Scan for the cell matching the given text and deliver its (X, Y) coordinate at center. 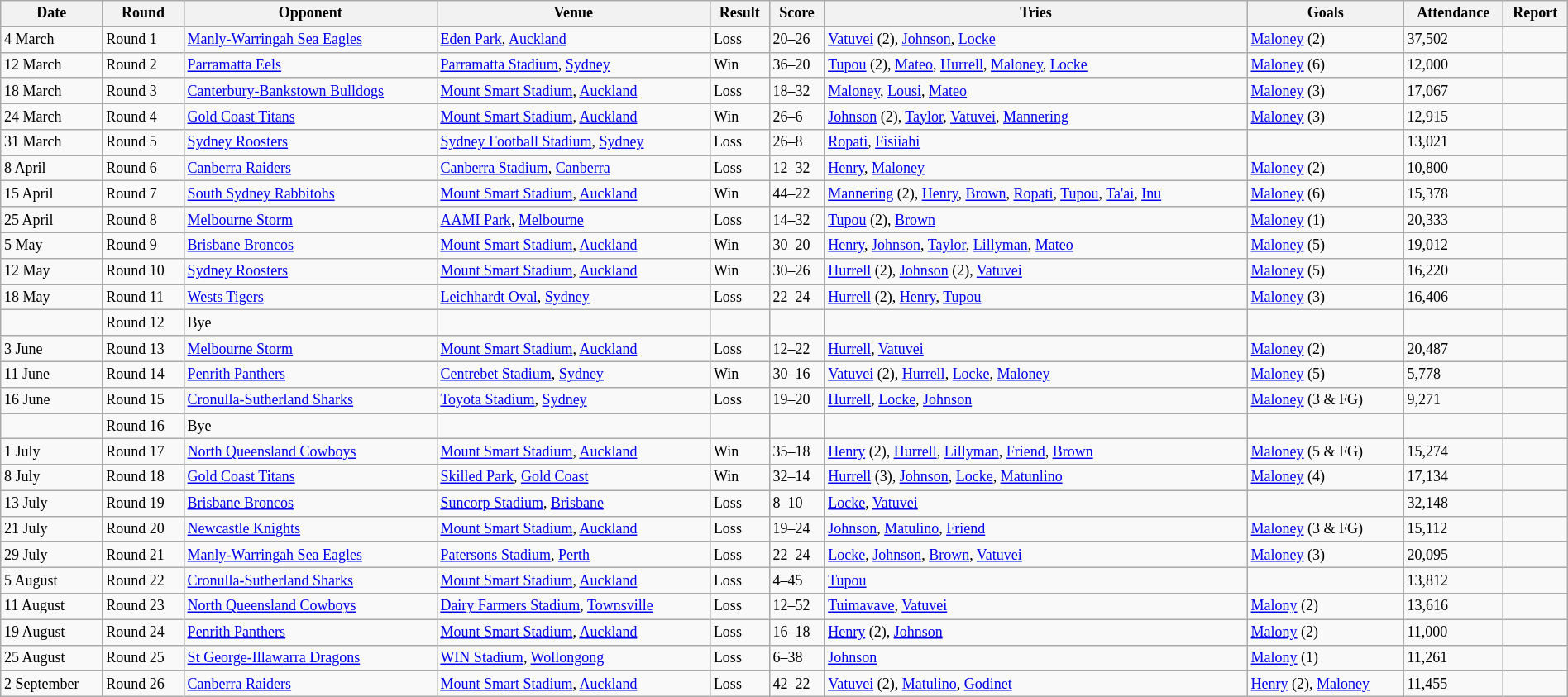
Hurrell (2), Henry, Tupou (1035, 298)
Round 13 (143, 349)
12–52 (797, 607)
Mannering (2), Henry, Brown, Ropati, Tupou, Ta'ai, Inu (1035, 193)
Result (740, 13)
25 August (51, 658)
19–24 (797, 529)
44–22 (797, 193)
Round 22 (143, 580)
Henry, Johnson, Taylor, Lillyman, Mateo (1035, 245)
Eden Park, Auckland (573, 40)
Goals (1325, 13)
Centrebet Stadium, Sydney (573, 374)
5 May (51, 245)
17,067 (1453, 91)
Round 2 (143, 64)
42–22 (797, 683)
5 August (51, 580)
19–20 (797, 400)
31 March (51, 142)
Johnson (1035, 658)
Round 9 (143, 245)
15,274 (1453, 451)
Locke, Johnson, Brown, Vatuvei (1035, 554)
Round 17 (143, 451)
Score (797, 13)
Round 12 (143, 322)
25 April (51, 220)
Maloney (5 & FG) (1325, 451)
Parramatta Stadium, Sydney (573, 64)
30–20 (797, 245)
35–18 (797, 451)
Canberra Stadium, Canberra (573, 169)
Hurrell (3), Johnson, Locke, Matunlino (1035, 478)
12 March (51, 64)
Ropati, Fisiiahi (1035, 142)
13,812 (1453, 580)
20,487 (1453, 349)
16 June (51, 400)
1 July (51, 451)
Round 23 (143, 607)
17,134 (1453, 478)
20,333 (1453, 220)
Date (51, 13)
11,261 (1453, 658)
Henry (2), Hurrell, Lillyman, Friend, Brown (1035, 451)
Johnson (2), Taylor, Vatuvei, Mannering (1035, 116)
21 July (51, 529)
Wests Tigers (310, 298)
26–6 (797, 116)
18 March (51, 91)
Tuimavave, Vatuvei (1035, 607)
Round 1 (143, 40)
Round 7 (143, 193)
Locke, Vatuvei (1035, 503)
12 May (51, 271)
Canterbury-Bankstown Bulldogs (310, 91)
8 July (51, 478)
5,778 (1453, 374)
13,021 (1453, 142)
13,616 (1453, 607)
Maloney, Lousi, Mateo (1035, 91)
Henry (2), Maloney (1325, 683)
9,271 (1453, 400)
Round 11 (143, 298)
Sydney Football Stadium, Sydney (573, 142)
12–22 (797, 349)
Round 8 (143, 220)
Round 5 (143, 142)
Vatuvei (2), Matulino, Godinet (1035, 683)
St George-Illawarra Dragons (310, 658)
Round 3 (143, 91)
16,220 (1453, 271)
Hurrell (2), Johnson (2), Vatuvei (1035, 271)
Patersons Stadium, Perth (573, 554)
11,455 (1453, 683)
Venue (573, 13)
WIN Stadium, Wollongong (573, 658)
Maloney (4) (1325, 478)
18 May (51, 298)
Round 16 (143, 427)
4–45 (797, 580)
Round 20 (143, 529)
Round 14 (143, 374)
Toyota Stadium, Sydney (573, 400)
32,148 (1453, 503)
Hurrell, Vatuvei (1035, 349)
Round 10 (143, 271)
11,000 (1453, 632)
29 July (51, 554)
Round 21 (143, 554)
26–8 (797, 142)
3 June (51, 349)
19 August (51, 632)
37,502 (1453, 40)
Round (143, 13)
13 July (51, 503)
Malony (1) (1325, 658)
Tupou (1035, 580)
Johnson, Matulino, Friend (1035, 529)
8–10 (797, 503)
11 June (51, 374)
South Sydney Rabbitohs (310, 193)
Round 4 (143, 116)
30–26 (797, 271)
AAMI Park, Melbourne (573, 220)
16,406 (1453, 298)
10,800 (1453, 169)
15,378 (1453, 193)
Tupou (2), Brown (1035, 220)
19,012 (1453, 245)
15,112 (1453, 529)
Vatuvei (2), Johnson, Locke (1035, 40)
Suncorp Stadium, Brisbane (573, 503)
30–16 (797, 374)
11 August (51, 607)
Round 18 (143, 478)
Henry (2), Johnson (1035, 632)
12,915 (1453, 116)
14–32 (797, 220)
6–38 (797, 658)
Round 25 (143, 658)
Round 6 (143, 169)
Round 26 (143, 683)
Round 15 (143, 400)
8 April (51, 169)
24 March (51, 116)
15 April (51, 193)
Dairy Farmers Stadium, Townsville (573, 607)
Attendance (1453, 13)
20,095 (1453, 554)
Leichhardt Oval, Sydney (573, 298)
Maloney (1) (1325, 220)
Henry, Maloney (1035, 169)
36–20 (797, 64)
12,000 (1453, 64)
Round 24 (143, 632)
Report (1535, 13)
Round 19 (143, 503)
Vatuvei (2), Hurrell, Locke, Maloney (1035, 374)
32–14 (797, 478)
Tries (1035, 13)
Skilled Park, Gold Coast (573, 478)
16–18 (797, 632)
18–32 (797, 91)
4 March (51, 40)
2 September (51, 683)
Tupou (2), Mateo, Hurrell, Maloney, Locke (1035, 64)
12–32 (797, 169)
Hurrell, Locke, Johnson (1035, 400)
Opponent (310, 13)
20–26 (797, 40)
Newcastle Knights (310, 529)
Parramatta Eels (310, 64)
